Identify which cell holds the provided text, then report its [x, y] central coordinate. 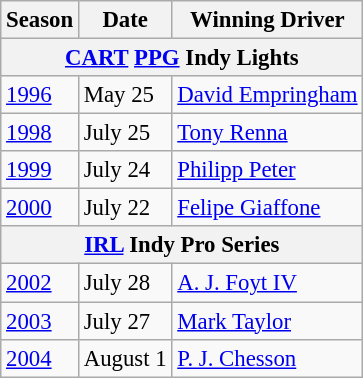
August 1 [125, 358]
May 25 [125, 95]
July 24 [125, 170]
1998 [40, 133]
CART PPG Indy Lights [182, 58]
David Empringham [268, 95]
2003 [40, 321]
1999 [40, 170]
Philipp Peter [268, 170]
Felipe Giaffone [268, 208]
2000 [40, 208]
P. J. Chesson [268, 358]
Tony Renna [268, 133]
July 25 [125, 133]
Winning Driver [268, 20]
July 27 [125, 321]
July 22 [125, 208]
Date [125, 20]
July 28 [125, 283]
Season [40, 20]
Mark Taylor [268, 321]
2004 [40, 358]
1996 [40, 95]
2002 [40, 283]
A. J. Foyt IV [268, 283]
IRL Indy Pro Series [182, 245]
